Determine the (X, Y) coordinate at the center of the cell enclosing the given text.  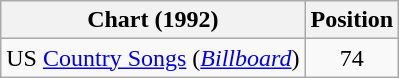
Position (352, 20)
Chart (1992) (153, 20)
US Country Songs (Billboard) (153, 58)
74 (352, 58)
